Locate the cell with the specified text and output its [x, y] center coordinate. 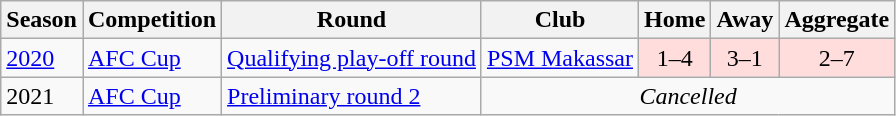
Club [560, 20]
3–1 [745, 58]
Aggregate [837, 20]
PSM Makassar [560, 58]
Preliminary round 2 [352, 96]
2020 [42, 58]
Competition [152, 20]
1–4 [675, 58]
Round [352, 20]
2021 [42, 96]
Season [42, 20]
Away [745, 20]
Qualifying play-off round [352, 58]
Cancelled [688, 96]
Home [675, 20]
2–7 [837, 58]
